Find where the given text appears and provide that cell's center as [x, y] coordinate. 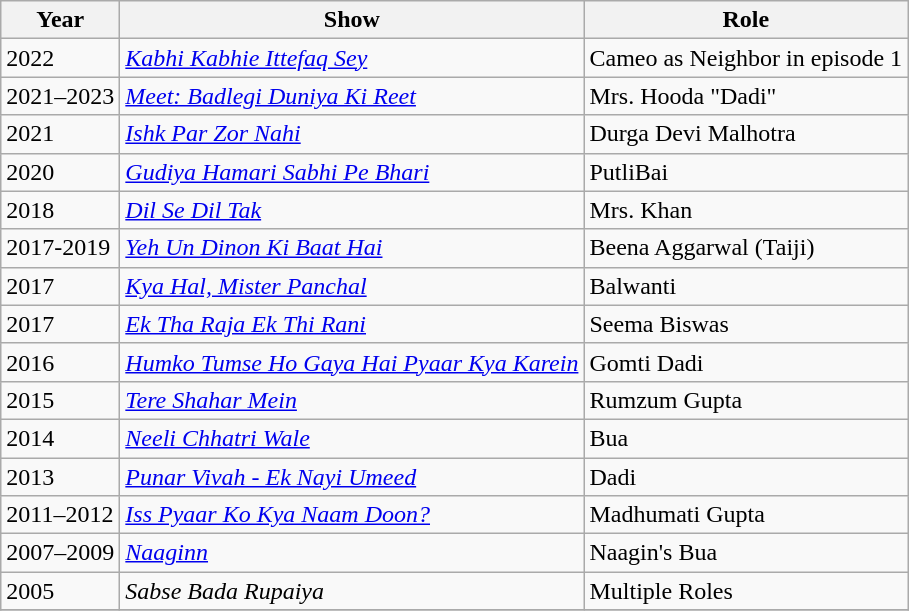
2021 [60, 134]
Kabhi Kabhie Ittefaq Sey [352, 58]
Ek Tha Raja Ek Thi Rani [352, 324]
Tere Shahar Mein [352, 400]
Beena Aggarwal (Taiji) [746, 248]
Dil Se Dil Tak [352, 210]
Mrs. Khan [746, 210]
Ishk Par Zor Nahi [352, 134]
2014 [60, 438]
2005 [60, 591]
Rumzum Gupta [746, 400]
Dadi [746, 477]
2011–2012 [60, 515]
Sabse Bada Rupaiya [352, 591]
2013 [60, 477]
Mrs. Hooda "Dadi" [746, 96]
Balwanti [746, 286]
2021–2023 [60, 96]
Kya Hal, Mister Panchal [352, 286]
2015 [60, 400]
2017-2019 [60, 248]
Humko Tumse Ho Gaya Hai Pyaar Kya Karein [352, 362]
Year [60, 20]
Gudiya Hamari Sabhi Pe Bhari [352, 172]
Neeli Chhatri Wale [352, 438]
2022 [60, 58]
Madhumati Gupta [746, 515]
Gomti Dadi [746, 362]
2020 [60, 172]
Bua [746, 438]
Seema Biswas [746, 324]
Naaginn [352, 553]
Meet: Badlegi Duniya Ki Reet [352, 96]
Multiple Roles [746, 591]
Role [746, 20]
Durga Devi Malhotra [746, 134]
PutliBai [746, 172]
Punar Vivah - Ek Nayi Umeed [352, 477]
Yeh Un Dinon Ki Baat Hai [352, 248]
Iss Pyaar Ko Kya Naam Doon? [352, 515]
Show [352, 20]
2018 [60, 210]
Naagin's Bua [746, 553]
2007–2009 [60, 553]
Cameo as Neighbor in episode 1 [746, 58]
2016 [60, 362]
